Return the (X, Y) coordinate for the center point of the cell that contains the specified text.  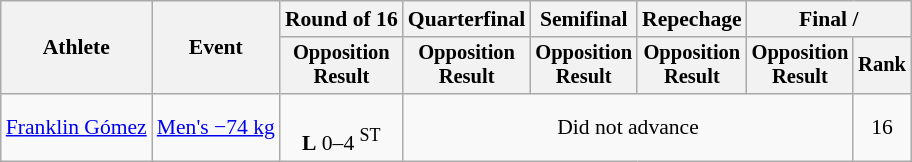
Round of 16 (342, 19)
Rank (882, 66)
16 (882, 128)
Quarterfinal (467, 19)
Event (216, 48)
L 0–4 ST (342, 128)
Men's −74 kg (216, 128)
Final / (829, 19)
Athlete (76, 48)
Repechage (692, 19)
Franklin Gómez (76, 128)
Semifinal (584, 19)
Did not advance (628, 128)
